For the text-containing cell, return its midpoint in (x, y) coordinate format. 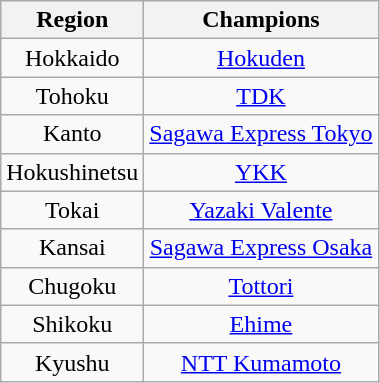
Tohoku (72, 96)
Tokai (72, 210)
Chugoku (72, 286)
Yazaki Valente (261, 210)
Tottori (261, 286)
Ehime (261, 324)
TDK (261, 96)
Region (72, 20)
Champions (261, 20)
YKK (261, 172)
Sagawa Express Osaka (261, 248)
Sagawa Express Tokyo (261, 134)
NTT Kumamoto (261, 362)
Shikoku (72, 324)
Kanto (72, 134)
Hokushinetsu (72, 172)
Hokkaido (72, 58)
Kyushu (72, 362)
Hokuden (261, 58)
Kansai (72, 248)
